For the text-containing cell, return its midpoint in [x, y] coordinate format. 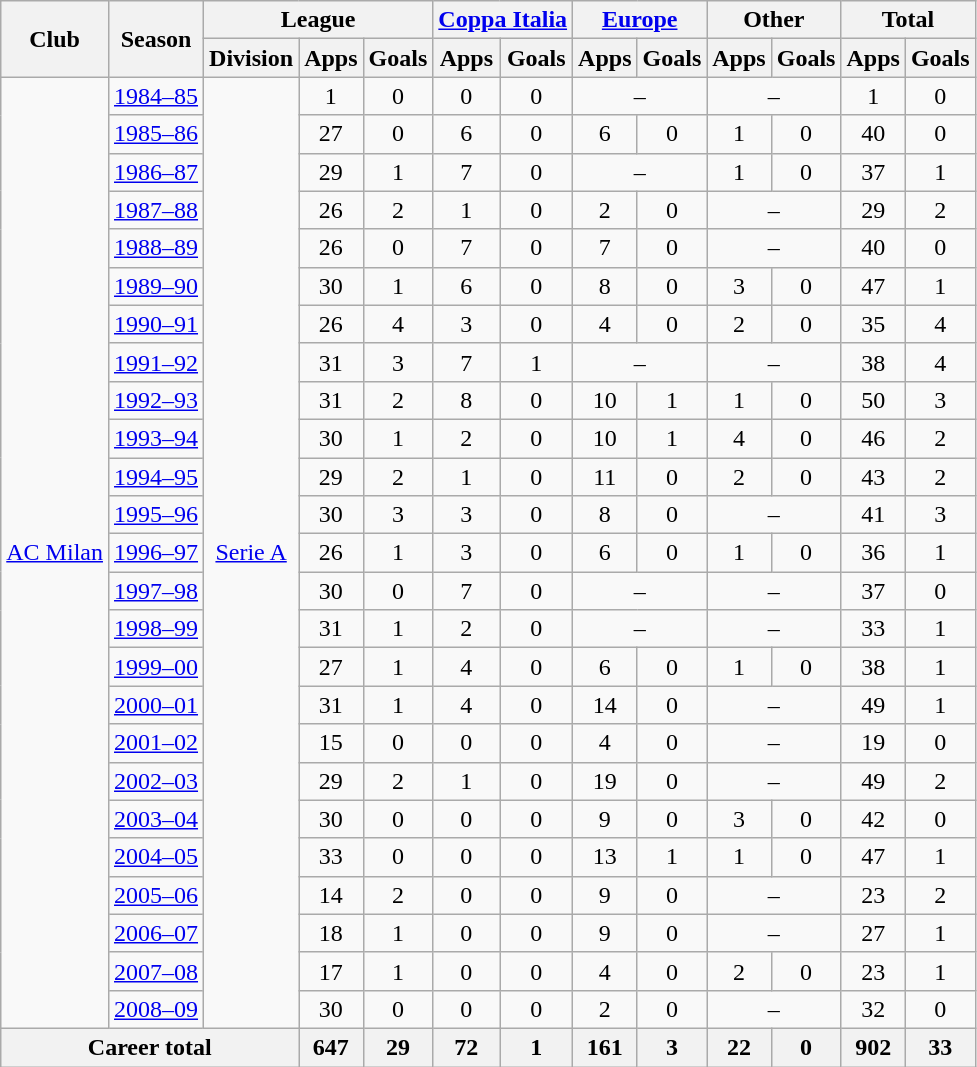
1987–88 [156, 210]
Coppa Italia [503, 20]
1995–96 [156, 515]
1999–00 [156, 667]
11 [605, 477]
Europe [640, 20]
42 [873, 819]
13 [605, 857]
36 [873, 553]
1988–89 [156, 248]
1994–95 [156, 477]
72 [466, 1047]
1998–99 [156, 629]
2008–09 [156, 1009]
50 [873, 400]
1993–94 [156, 438]
1985–86 [156, 134]
17 [331, 971]
1984–85 [156, 96]
32 [873, 1009]
AC Milan [55, 553]
647 [331, 1047]
Other [774, 20]
41 [873, 515]
Club [55, 39]
2007–08 [156, 971]
2006–07 [156, 933]
2000–01 [156, 705]
Serie A [252, 553]
2005–06 [156, 895]
2001–02 [156, 743]
Total [908, 20]
2004–05 [156, 857]
2002–03 [156, 781]
46 [873, 438]
161 [605, 1047]
35 [873, 324]
43 [873, 477]
902 [873, 1047]
1997–98 [156, 591]
22 [739, 1047]
2003–04 [156, 819]
Division [252, 58]
1991–92 [156, 362]
15 [331, 743]
1990–91 [156, 324]
18 [331, 933]
1996–97 [156, 553]
Season [156, 39]
1986–87 [156, 172]
1992–93 [156, 400]
1989–90 [156, 286]
Career total [150, 1047]
League [318, 20]
